Return [x, y] of the center of cell containing provided text 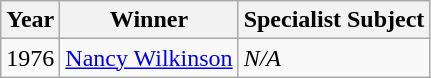
Winner [149, 20]
1976 [30, 58]
N/A [334, 58]
Nancy Wilkinson [149, 58]
Year [30, 20]
Specialist Subject [334, 20]
